From the cell containing the given text, extract its center point as [x, y] coordinate. 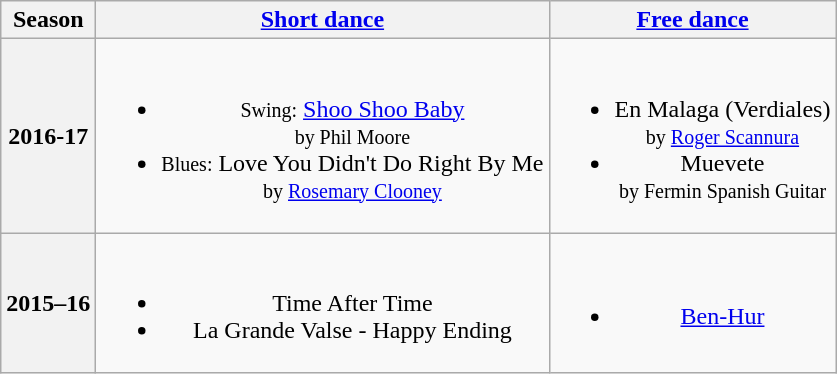
2016-17 [48, 136]
Swing: Shoo Shoo Babyby Phil MooreBlues: Love You Didn't Do Right By Me by Rosemary Clooney [322, 136]
Time After Time La Grande Valse - Happy Ending [322, 303]
En Malaga (Verdiales) by Roger ScannuraMuevete by Fermin Spanish Guitar [692, 136]
2015–16 [48, 303]
Season [48, 20]
Free dance [692, 20]
Ben-Hur [692, 303]
Short dance [322, 20]
